Find where the given text appears and provide that cell's center as [x, y] coordinate. 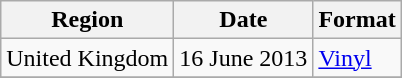
16 June 2013 [244, 58]
Format [357, 20]
United Kingdom [88, 58]
Vinyl [357, 58]
Date [244, 20]
Region [88, 20]
